Find where the given text appears and provide that cell's center as [X, Y] coordinate. 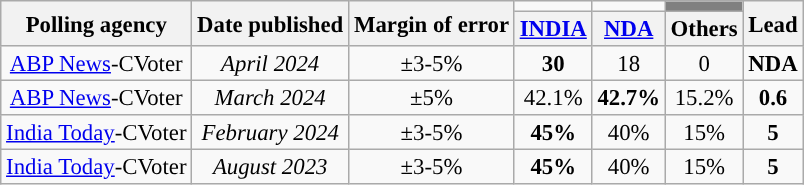
0 [704, 64]
August 2023 [270, 168]
15.2% [704, 98]
18 [628, 64]
Lead [773, 24]
INDIA [553, 30]
Others [704, 30]
March 2024 [270, 98]
30 [553, 64]
Polling agency [96, 24]
42.7% [628, 98]
Margin of error [432, 24]
February 2024 [270, 132]
Date published [270, 24]
42.1% [553, 98]
±5% [432, 98]
0.6 [773, 98]
April 2024 [270, 64]
